Provide the [X, Y] coordinate of the cell's center where the given text is located.  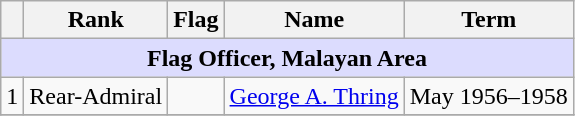
Flag Officer, Malayan Area [288, 58]
Name [314, 20]
Term [488, 20]
Rank [96, 20]
May 1956–1958 [488, 96]
Flag [196, 20]
1 [12, 96]
Rear-Admiral [96, 96]
George A. Thring [314, 96]
